Determine the [x, y] coordinate at the center of the cell enclosing the given text.  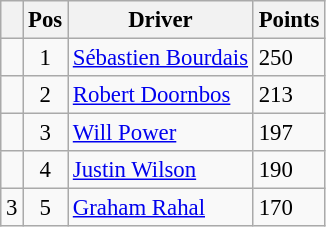
1 [46, 58]
250 [288, 58]
Pos [46, 20]
4 [46, 170]
5 [46, 208]
Driver [161, 20]
Points [288, 20]
190 [288, 170]
2 [46, 95]
Graham Rahal [161, 208]
170 [288, 208]
197 [288, 133]
213 [288, 95]
Will Power [161, 133]
Robert Doornbos [161, 95]
Sébastien Bourdais [161, 58]
Justin Wilson [161, 170]
